Find where the given text appears and provide that cell's center as (x, y) coordinate. 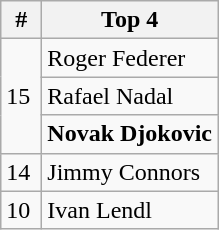
10 (22, 210)
Roger Federer (130, 58)
Ivan Lendl (130, 210)
# (22, 20)
15 (22, 96)
Rafael Nadal (130, 96)
Top 4 (130, 20)
Jimmy Connors (130, 172)
14 (22, 172)
Novak Djokovic (130, 134)
